Output the (x, y) coordinate of the center of the cell containing the given text.  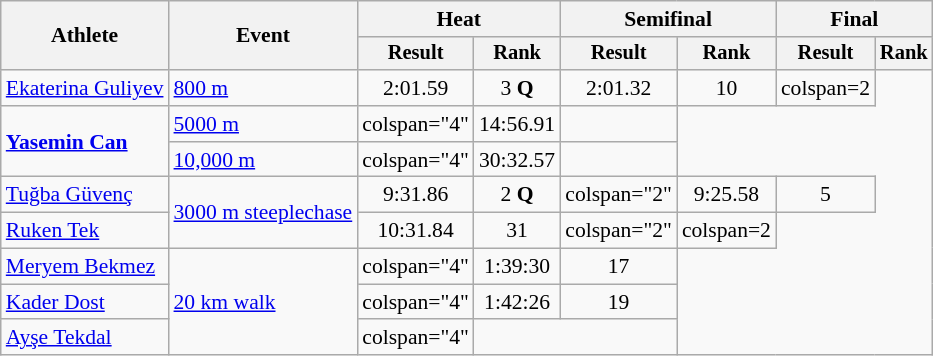
3000 m steeplechase (264, 212)
Yasemin Can (85, 142)
30:32.57 (517, 160)
Semifinal (668, 19)
10:31.84 (416, 231)
5 (826, 195)
Meryem Bekmez (85, 267)
Heat (458, 19)
10,000 m (264, 160)
19 (618, 302)
17 (618, 267)
Kader Dost (85, 302)
5000 m (264, 124)
31 (517, 231)
Ekaterina Guliyev (85, 88)
9:31.86 (416, 195)
Ayşe Tekdal (85, 338)
3 Q (517, 88)
2:01.59 (416, 88)
20 km walk (264, 302)
Tuğba Güvenç (85, 195)
2 Q (517, 195)
2:01.32 (618, 88)
14:56.91 (517, 124)
Ruken Tek (85, 231)
10 (726, 88)
Athlete (85, 36)
Event (264, 36)
1:42:26 (517, 302)
9:25.58 (726, 195)
Final (854, 19)
800 m (264, 88)
1:39:30 (517, 267)
